Return the [X, Y] coordinate for the center point of the cell that contains the specified text.  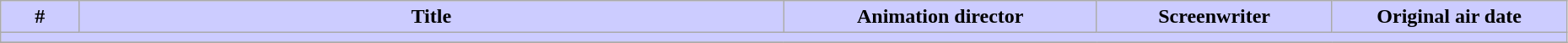
Original air date [1449, 17]
Screenwriter [1214, 17]
# [40, 17]
Animation director [940, 17]
Title [432, 17]
